Identify which cell holds the provided text, then report its [X, Y] central coordinate. 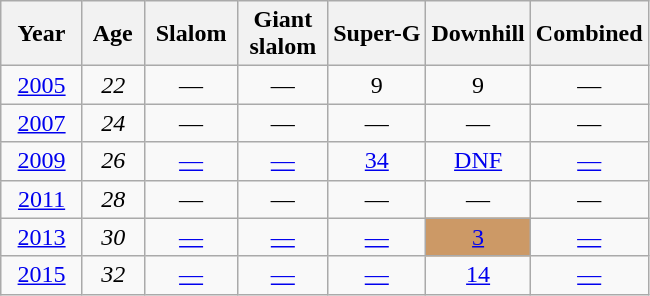
22 [113, 85]
2007 [42, 123]
Combined [589, 34]
2005 [42, 85]
DNF [478, 161]
2013 [42, 237]
14 [478, 275]
Giant slalom [283, 34]
Slalom [191, 34]
30 [113, 237]
26 [113, 161]
Downhill [478, 34]
2011 [42, 199]
Super-G [377, 34]
2009 [42, 161]
32 [113, 275]
Age [113, 34]
28 [113, 199]
2015 [42, 275]
Year [42, 34]
34 [377, 161]
24 [113, 123]
3 [478, 237]
